Return [X, Y] of the center of cell containing provided text 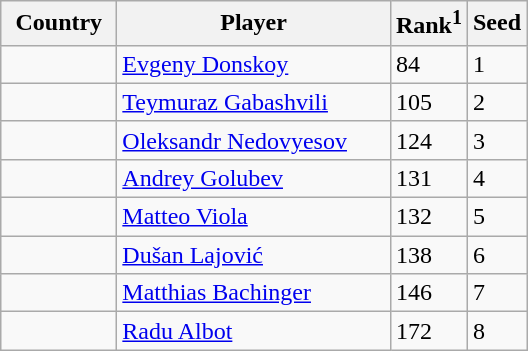
3 [496, 140]
4 [496, 178]
84 [428, 64]
Rank1 [428, 24]
Radu Albot [254, 331]
2 [496, 102]
124 [428, 140]
Evgeny Donskoy [254, 64]
1 [496, 64]
Oleksandr Nedovyesov [254, 140]
Matteo Viola [254, 217]
6 [496, 255]
131 [428, 178]
5 [496, 217]
Seed [496, 24]
8 [496, 331]
Dušan Lajović [254, 255]
Andrey Golubev [254, 178]
138 [428, 255]
132 [428, 217]
Player [254, 24]
105 [428, 102]
Country [59, 24]
Teymuraz Gabashvili [254, 102]
7 [496, 293]
Matthias Bachinger [254, 293]
172 [428, 331]
146 [428, 293]
